Capture the cell that displays the provided text and extract its (x, y) central coordinate. 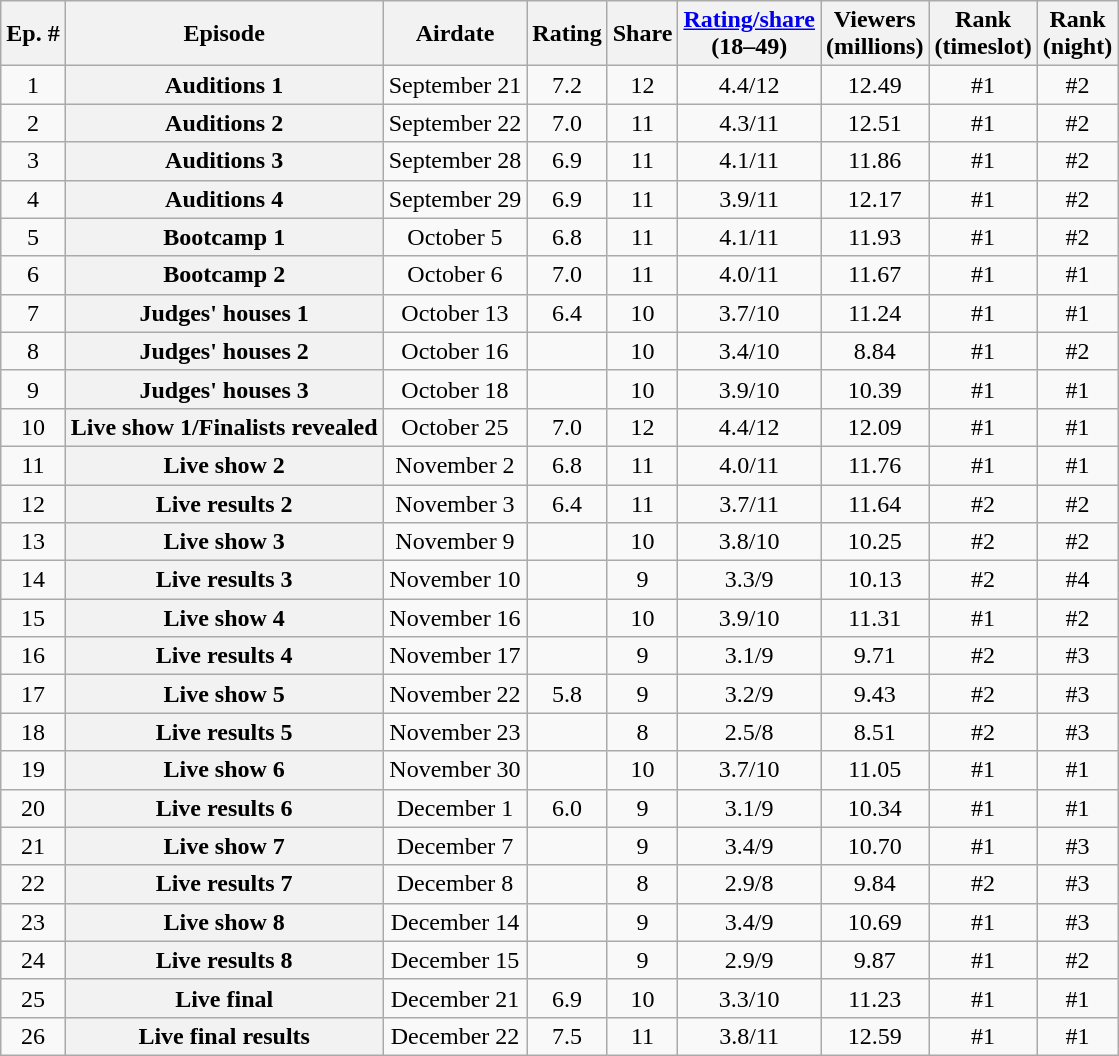
September 22 (455, 123)
4.3/11 (750, 123)
Auditions 3 (224, 161)
9.43 (875, 694)
11.67 (875, 275)
12.09 (875, 427)
December 15 (455, 960)
10.69 (875, 922)
November 9 (455, 542)
December 8 (455, 884)
3.2/9 (750, 694)
Live show 5 (224, 694)
7.5 (567, 1036)
October 25 (455, 427)
#4 (1077, 580)
Ep. # (33, 34)
November 30 (455, 770)
Live final (224, 998)
Live show 6 (224, 770)
18 (33, 732)
21 (33, 846)
8.51 (875, 732)
Live show 3 (224, 542)
12.59 (875, 1036)
3.3/9 (750, 580)
November 10 (455, 580)
16 (33, 656)
Live show 8 (224, 922)
5 (33, 237)
Rank(night) (1077, 34)
11.24 (875, 313)
Live results 7 (224, 884)
6.0 (567, 808)
3 (33, 161)
November 16 (455, 618)
October 13 (455, 313)
September 29 (455, 199)
3.9/11 (750, 199)
Viewers(millions) (875, 34)
7.2 (567, 85)
Live final results (224, 1036)
14 (33, 580)
17 (33, 694)
11.05 (875, 770)
Live results 6 (224, 808)
15 (33, 618)
December 1 (455, 808)
Airdate (455, 34)
Live show 7 (224, 846)
20 (33, 808)
6 (33, 275)
Judges' houses 1 (224, 313)
1 (33, 85)
December 21 (455, 998)
November 2 (455, 465)
9.87 (875, 960)
12.17 (875, 199)
October 5 (455, 237)
October 6 (455, 275)
Auditions 2 (224, 123)
Judges' houses 3 (224, 389)
Live results 8 (224, 960)
10.70 (875, 846)
2.9/8 (750, 884)
Auditions 4 (224, 199)
Live results 2 (224, 503)
3.3/10 (750, 998)
9.84 (875, 884)
3.7/11 (750, 503)
Live results 4 (224, 656)
November 17 (455, 656)
5.8 (567, 694)
8.84 (875, 351)
26 (33, 1036)
November 3 (455, 503)
Rank(timeslot) (983, 34)
November 22 (455, 694)
12.49 (875, 85)
3.4/10 (750, 351)
Live results 3 (224, 580)
19 (33, 770)
11.23 (875, 998)
11.93 (875, 237)
October 18 (455, 389)
3.8/10 (750, 542)
September 21 (455, 85)
10.39 (875, 389)
November 23 (455, 732)
4 (33, 199)
October 16 (455, 351)
December 14 (455, 922)
Live results 5 (224, 732)
Bootcamp 2 (224, 275)
Bootcamp 1 (224, 237)
23 (33, 922)
10.34 (875, 808)
24 (33, 960)
11.31 (875, 618)
Judges' houses 2 (224, 351)
22 (33, 884)
Live show 2 (224, 465)
December 7 (455, 846)
25 (33, 998)
10.25 (875, 542)
2.5/8 (750, 732)
Auditions 1 (224, 85)
Live show 1/Finalists revealed (224, 427)
12.51 (875, 123)
Rating (567, 34)
2 (33, 123)
2.9/9 (750, 960)
Share (642, 34)
9.71 (875, 656)
11.76 (875, 465)
13 (33, 542)
September 28 (455, 161)
11.64 (875, 503)
3.8/11 (750, 1036)
11.86 (875, 161)
10.13 (875, 580)
Rating/share(18–49) (750, 34)
December 22 (455, 1036)
Episode (224, 34)
Live show 4 (224, 618)
7 (33, 313)
